Detect which cell encompasses the target text, then output its (x, y) center coordinate. 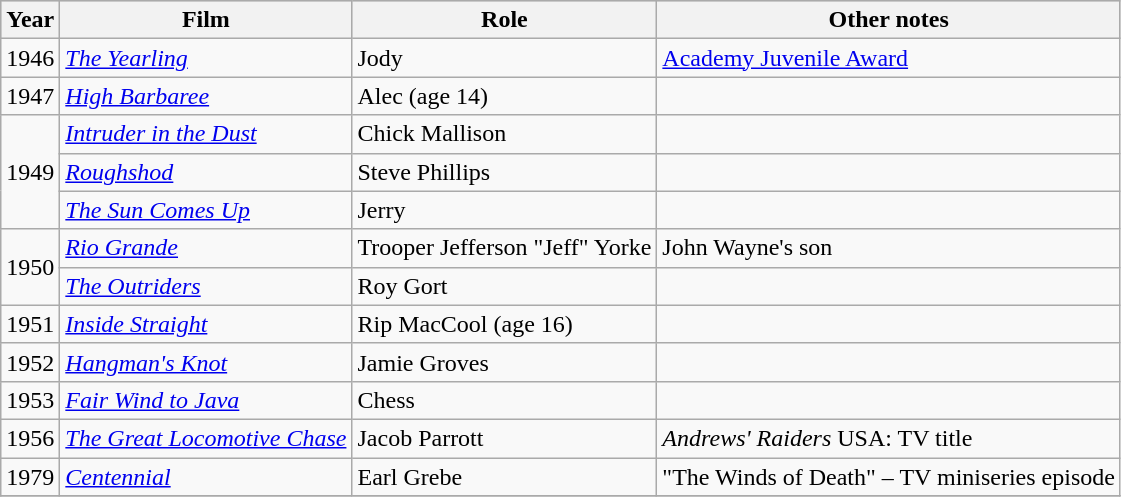
The Yearling (206, 58)
1952 (30, 362)
Jacob Parrott (504, 438)
Year (30, 20)
Trooper Jefferson "Jeff" Yorke (504, 248)
Fair Wind to Java (206, 400)
High Barbaree (206, 96)
Jamie Groves (504, 362)
Steve Phillips (504, 172)
Roughshod (206, 172)
1950 (30, 267)
The Sun Comes Up (206, 210)
1956 (30, 438)
1949 (30, 172)
Other notes (889, 20)
Alec (age 14) (504, 96)
Hangman's Knot (206, 362)
Rio Grande (206, 248)
1946 (30, 58)
Jerry (504, 210)
Intruder in the Dust (206, 134)
Role (504, 20)
Academy Juvenile Award (889, 58)
Film (206, 20)
1979 (30, 477)
Chick Mallison (504, 134)
The Outriders (206, 286)
John Wayne's son (889, 248)
1953 (30, 400)
Inside Straight (206, 324)
1951 (30, 324)
Jody (504, 58)
Centennial (206, 477)
The Great Locomotive Chase (206, 438)
Roy Gort (504, 286)
Andrews' Raiders USA: TV title (889, 438)
Earl Grebe (504, 477)
"The Winds of Death" – TV miniseries episode (889, 477)
Chess (504, 400)
1947 (30, 96)
Rip MacCool (age 16) (504, 324)
